Search for the cell housing the specified text and yield its [x, y] center coordinate. 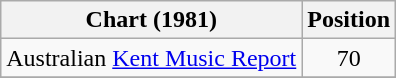
Chart (1981) [152, 20]
70 [349, 58]
Australian Kent Music Report [152, 58]
Position [349, 20]
